Search for the cell housing the specified text and yield its (X, Y) center coordinate. 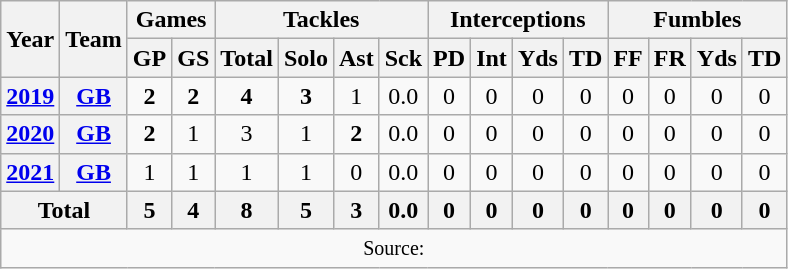
Int (492, 58)
Source: (394, 248)
8 (247, 210)
FR (670, 58)
2019 (30, 96)
FF (628, 58)
Ast (356, 58)
Sck (403, 58)
Games (170, 20)
Team (94, 39)
GS (194, 58)
Year (30, 39)
Solo (306, 58)
Tackles (322, 20)
2021 (30, 172)
Fumbles (698, 20)
PD (450, 58)
2020 (30, 134)
GP (149, 58)
Interceptions (518, 20)
